Return the (X, Y) coordinate for the center point of the cell that contains the specified text.  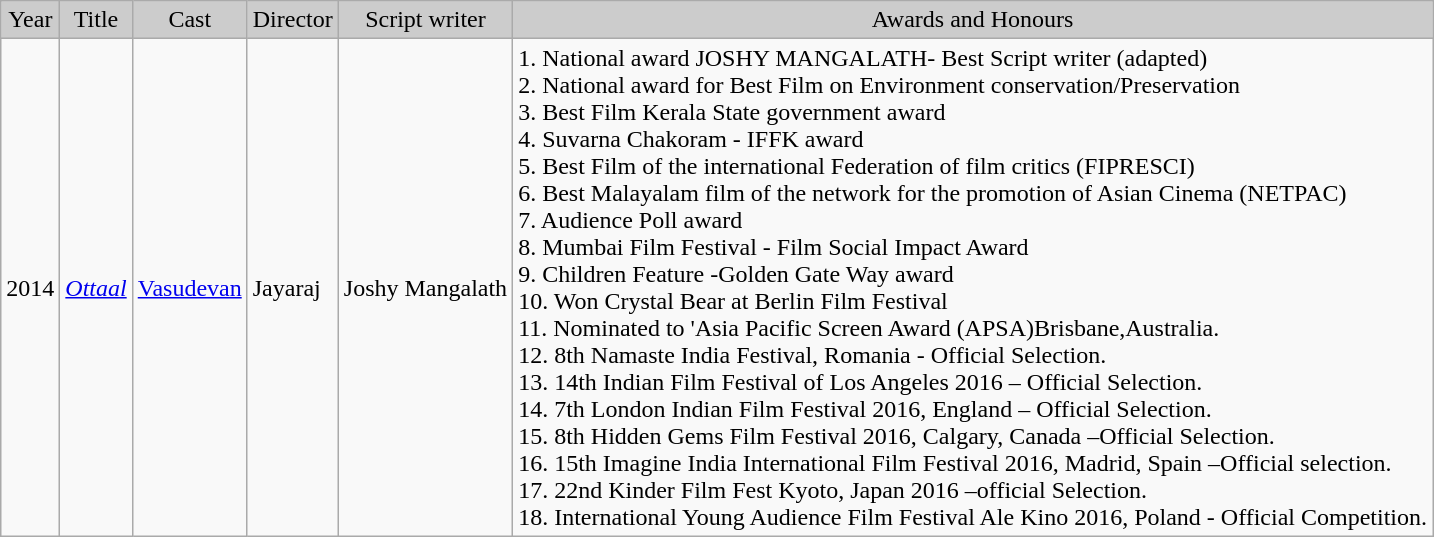
Director (292, 20)
Awards and Honours (973, 20)
Title (96, 20)
2014 (30, 288)
Joshy Mangalath (425, 288)
Cast (190, 20)
Jayaraj (292, 288)
Ottaal (96, 288)
Year (30, 20)
Script writer (425, 20)
Vasudevan (190, 288)
